Provide the [x, y] coordinate of the cell's center where the given text is located.  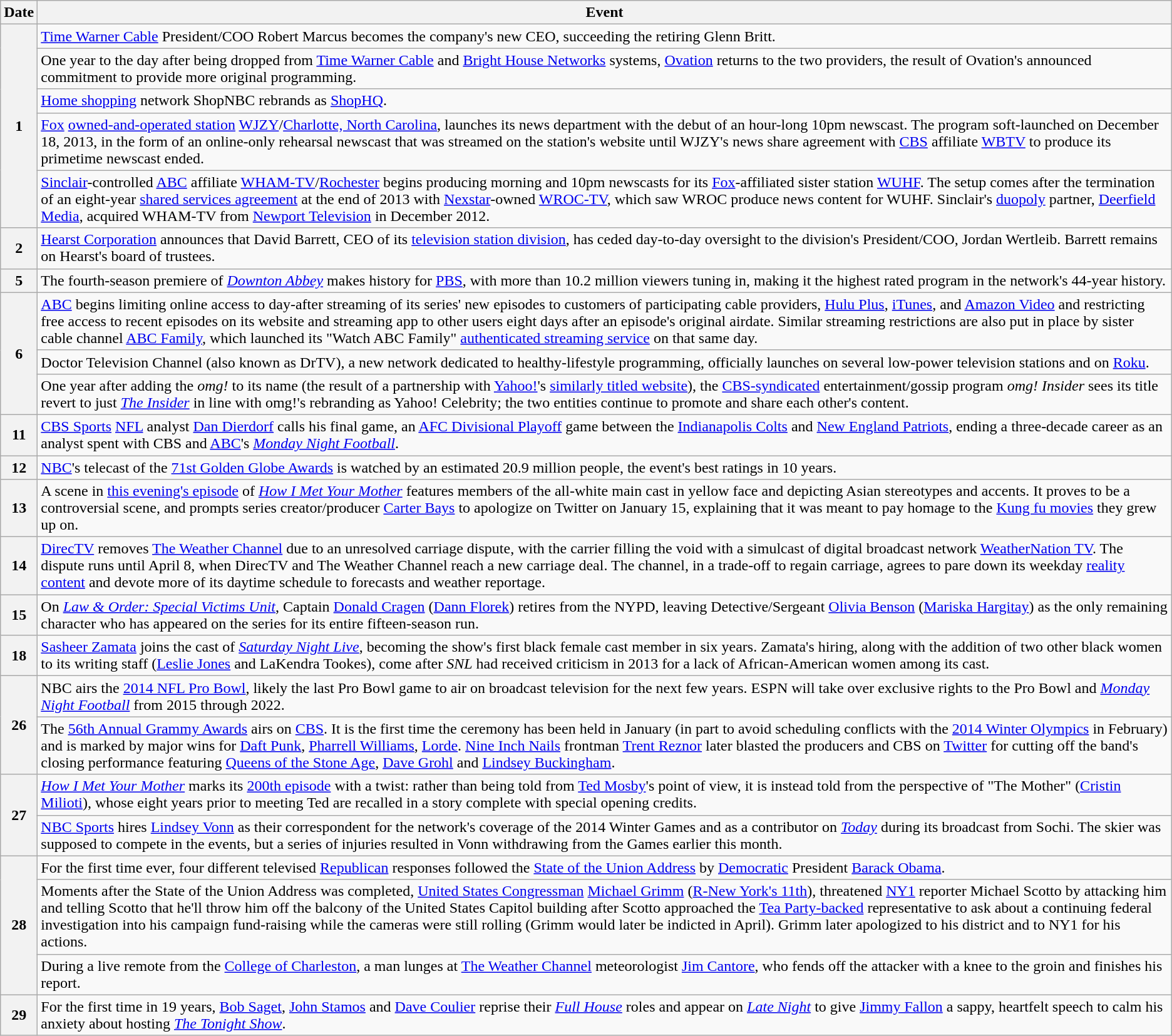
NBC's telecast of the 71st Golden Globe Awards is watched by an estimated 20.9 million people, the event's best ratings in 10 years. [605, 468]
18 [19, 656]
27 [19, 815]
12 [19, 468]
2 [19, 248]
Date [19, 13]
1 [19, 126]
13 [19, 508]
29 [19, 1015]
11 [19, 434]
26 [19, 725]
Home shopping network ShopNBC rebrands as ShopHQ. [605, 101]
Event [605, 13]
15 [19, 615]
For the first time ever, four different televised Republican responses followed the State of the Union Address by Democratic President Barack Obama. [605, 868]
5 [19, 280]
6 [19, 353]
Time Warner Cable President/COO Robert Marcus becomes the company's new CEO, succeeding the retiring Glenn Britt. [605, 36]
28 [19, 925]
14 [19, 566]
